Identify which cell holds the provided text, then report its [x, y] central coordinate. 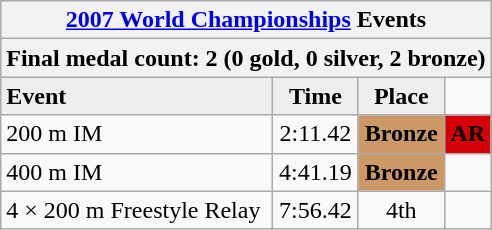
AR [468, 134]
7:56.42 [315, 210]
Time [315, 96]
Place [401, 96]
4th [401, 210]
200 m IM [137, 134]
Final medal count: 2 (0 gold, 0 silver, 2 bronze) [246, 58]
2007 World Championships Events [246, 20]
4:41.19 [315, 172]
400 m IM [137, 172]
Event [137, 96]
2:11.42 [315, 134]
4 × 200 m Freestyle Relay [137, 210]
